Find where the given text appears and provide that cell's center as [X, Y] coordinate. 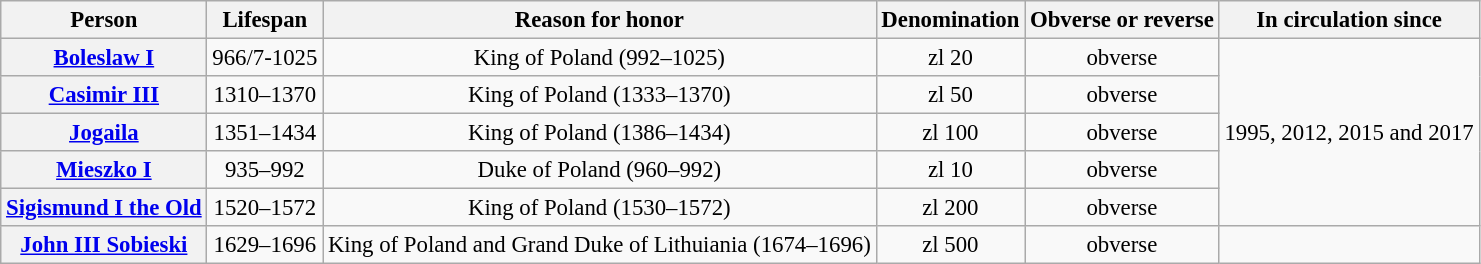
Mieszko I [104, 170]
zl 20 [950, 58]
zl 500 [950, 245]
zl 200 [950, 208]
Lifespan [265, 20]
King of Poland (1333–1370) [600, 95]
King of Poland and Grand Duke of Lithuiania (1674–1696) [600, 245]
966/7-1025 [265, 58]
In circulation since [1349, 20]
Sigismund I the Old [104, 208]
zl 10 [950, 170]
Obverse or reverse [1122, 20]
King of Poland (992–1025) [600, 58]
Reason for honor [600, 20]
935–992 [265, 170]
1520–1572 [265, 208]
John III Sobieski [104, 245]
King of Poland (1530–1572) [600, 208]
Boleslaw I [104, 58]
Denomination [950, 20]
King of Poland (1386–1434) [600, 133]
1310–1370 [265, 95]
1629–1696 [265, 245]
Jogaila [104, 133]
zl 50 [950, 95]
Person [104, 20]
1995, 2012, 2015 and 2017 [1349, 133]
zl 100 [950, 133]
Casimir III [104, 95]
Duke of Poland (960–992) [600, 170]
1351–1434 [265, 133]
